Return the (X, Y) coordinate for the center point of the cell that contains the specified text.  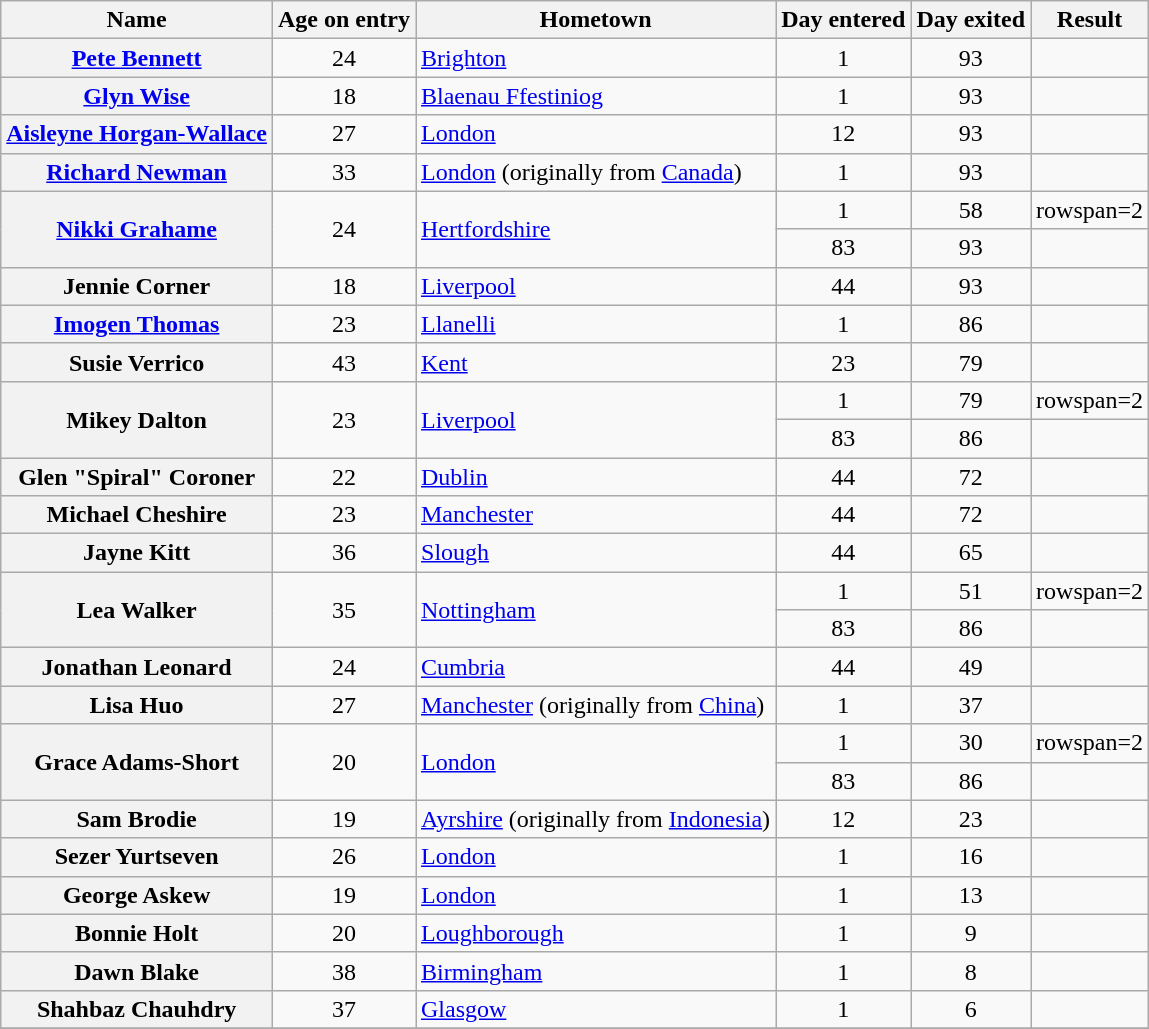
Blaenau Ffestiniog (596, 96)
Nottingham (596, 610)
26 (344, 857)
George Askew (137, 895)
Day entered (844, 20)
Mikey Dalton (137, 419)
Glasgow (596, 1009)
Aisleyne Horgan-Wallace (137, 134)
Age on entry (344, 20)
Susie Verrico (137, 362)
38 (344, 971)
33 (344, 172)
Kent (596, 362)
9 (971, 933)
6 (971, 1009)
Ayrshire (originally from Indonesia) (596, 819)
Dublin (596, 477)
49 (971, 667)
30 (971, 743)
Slough (596, 553)
Result (1090, 20)
Llanelli (596, 324)
Jayne Kitt (137, 553)
35 (344, 610)
Glen "Spiral" Coroner (137, 477)
Sam Brodie (137, 819)
Glyn Wise (137, 96)
8 (971, 971)
Bonnie Holt (137, 933)
Imogen Thomas (137, 324)
Grace Adams-Short (137, 762)
13 (971, 895)
Hertfordshire (596, 229)
Manchester (596, 515)
Pete Bennett (137, 58)
Nikki Grahame (137, 229)
51 (971, 591)
22 (344, 477)
Day exited (971, 20)
Richard Newman (137, 172)
43 (344, 362)
London (originally from Canada) (596, 172)
Lisa Huo (137, 705)
Birmingham (596, 971)
58 (971, 210)
16 (971, 857)
Michael Cheshire (137, 515)
Shahbaz Chauhdry (137, 1009)
Loughborough (596, 933)
Sezer Yurtseven (137, 857)
Jennie Corner (137, 286)
Jonathan Leonard (137, 667)
65 (971, 553)
Brighton (596, 58)
Cumbria (596, 667)
36 (344, 553)
Name (137, 20)
Hometown (596, 20)
Lea Walker (137, 610)
Manchester (originally from China) (596, 705)
Dawn Blake (137, 971)
